Identify which cell holds the provided text, then report its [X, Y] central coordinate. 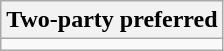
Two-party preferred [112, 20]
